For the text-containing cell, return its midpoint in (X, Y) coordinate format. 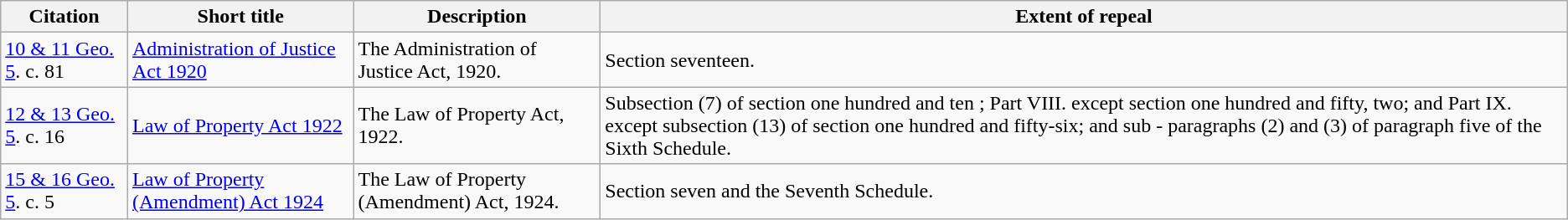
Section seven and the Seventh Schedule. (1084, 191)
Law of Property Act 1922 (241, 125)
12 & 13 Geo. 5. c. 16 (64, 125)
Citation (64, 17)
The Administration of Justice Act, 1920. (477, 60)
Short title (241, 17)
Extent of repeal (1084, 17)
The Law of Property (Amendment) Act, 1924. (477, 191)
15 & 16 Geo. 5. c. 5 (64, 191)
Law of Property (Amendment) Act 1924 (241, 191)
Administration of Justice Act 1920 (241, 60)
Description (477, 17)
Section seventeen. (1084, 60)
The Law of Property Act, 1922. (477, 125)
10 & 11 Geo. 5. c. 81 (64, 60)
